Find where the given text appears and provide that cell's center as (X, Y) coordinate. 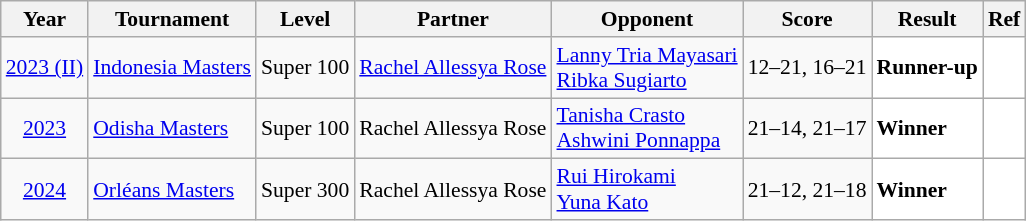
Super 300 (305, 190)
Orléans Masters (172, 190)
2023 (44, 128)
Indonesia Masters (172, 68)
2023 (II) (44, 68)
Lanny Tria Mayasari Ribka Sugiarto (646, 68)
Odisha Masters (172, 128)
12–21, 16–21 (808, 68)
Score (808, 19)
Tanisha Crasto Ashwini Ponnappa (646, 128)
21–12, 21–18 (808, 190)
Rui Hirokami Yuna Kato (646, 190)
Runner-up (928, 68)
Ref (1004, 19)
Result (928, 19)
Level (305, 19)
21–14, 21–17 (808, 128)
Tournament (172, 19)
Partner (452, 19)
Opponent (646, 19)
2024 (44, 190)
Year (44, 19)
